Find where the given text appears and provide that cell's center as (X, Y) coordinate. 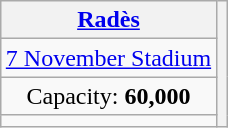
Radès (108, 20)
7 November Stadium (108, 58)
Capacity: 60,000 (108, 96)
